Pinpoint the cell where the given text exists, returning its (x, y) midpoint coordinate. 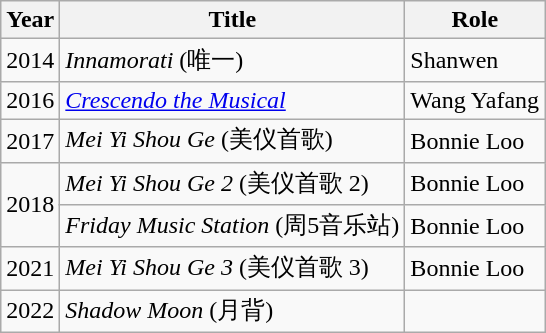
2016 (30, 100)
Mei Yi Shou Ge 3 (美仪首歌 3) (232, 268)
Title (232, 20)
Crescendo the Musical (232, 100)
2014 (30, 60)
2017 (30, 140)
Wang Yafang (475, 100)
2022 (30, 312)
Role (475, 20)
2021 (30, 268)
Mei Yi Shou Ge 2 (美仪首歌 2) (232, 184)
Mei Yi Shou Ge (美仪首歌) (232, 140)
Year (30, 20)
2018 (30, 204)
Shanwen (475, 60)
Friday Music Station (周5音乐站) (232, 226)
Shadow Moon (月背) (232, 312)
Innamorati (唯一) (232, 60)
